From the cell containing the given text, extract its center point as [x, y] coordinate. 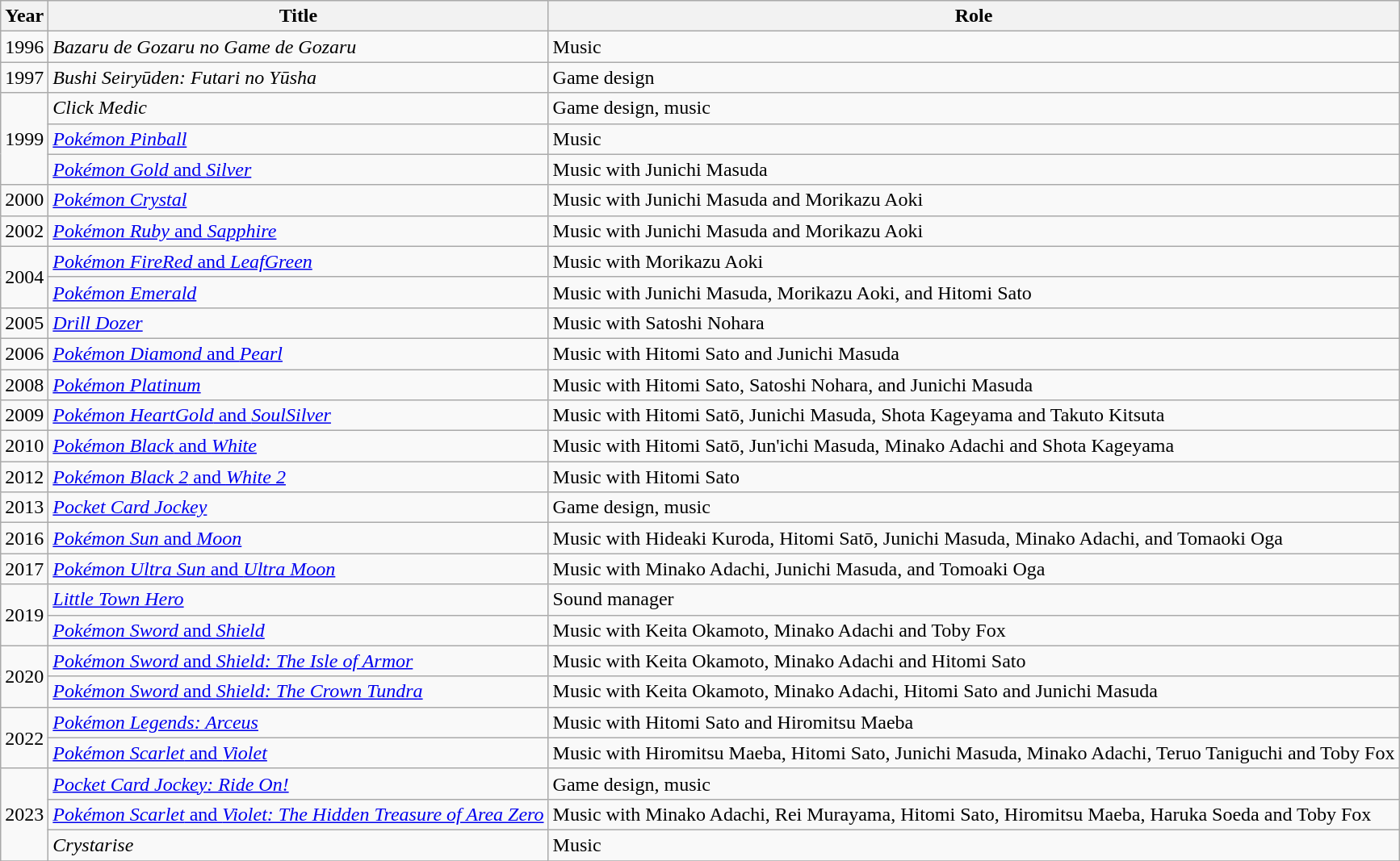
2019 [24, 615]
2008 [24, 385]
1999 [24, 139]
2012 [24, 477]
Pokémon Gold and Silver [299, 169]
Pokémon Black and White [299, 446]
Crystarise [299, 845]
Title [299, 16]
Bazaru de Gozaru no Game de Gozaru [299, 47]
Pokémon Diamond and Pearl [299, 353]
Pokémon Sword and Shield: The Crown Tundra [299, 692]
Pokémon Ultra Sun and Ultra Moon [299, 569]
Game design [974, 77]
Music with Satoshi Nohara [974, 323]
Pokémon Ruby and Sapphire [299, 231]
2017 [24, 569]
Pokémon Sun and Moon [299, 538]
2002 [24, 231]
1996 [24, 47]
2016 [24, 538]
Music with Hitomi Satō, Junichi Masuda, Shota Kageyama and Takuto Kitsuta [974, 416]
Music with Hitomi Satō, Jun'ichi Masuda, Minako Adachi and Shota Kageyama [974, 446]
Music with Keita Okamoto, Minako Adachi and Toby Fox [974, 630]
Pokémon Scarlet and Violet [299, 753]
2005 [24, 323]
2013 [24, 508]
2010 [24, 446]
Pokémon Emerald [299, 292]
Music with Minako Adachi, Rei Murayama, Hitomi Sato, Hiromitsu Maeba, Haruka Soeda and Toby Fox [974, 814]
Pokémon Legends: Arceus [299, 722]
Music with Keita Okamoto, Minako Adachi, Hitomi Sato and Junichi Masuda [974, 692]
Music with Keita Okamoto, Minako Adachi and Hitomi Sato [974, 661]
Music with Junichi Masuda, Morikazu Aoki, and Hitomi Sato [974, 292]
Pokémon HeartGold and SoulSilver [299, 416]
Pokémon Crystal [299, 200]
Pokémon FireRed and LeafGreen [299, 261]
2000 [24, 200]
Bushi Seiryūden: Futari no Yūsha [299, 77]
Year [24, 16]
Music with Junichi Masuda [974, 169]
2006 [24, 353]
Music with Minako Adachi, Junichi Masuda, and Tomoaki Oga [974, 569]
Pokémon Platinum [299, 385]
Music with Hiromitsu Maeba, Hitomi Sato, Junichi Masuda, Minako Adachi, Teruo Taniguchi and Toby Fox [974, 753]
Music with Morikazu Aoki [974, 261]
Music with Hitomi Sato, Satoshi Nohara, and Junichi Masuda [974, 385]
Sound manager [974, 600]
Music with Hideaki Kuroda, Hitomi Satō, Junichi Masuda, Minako Adachi, and Tomaoki Oga [974, 538]
Pokémon Pinball [299, 139]
1997 [24, 77]
Click Medic [299, 108]
Pokémon Scarlet and Violet: The Hidden Treasure of Area Zero [299, 814]
Music with Hitomi Sato and Hiromitsu Maeba [974, 722]
Pokémon Black 2 and White 2 [299, 477]
Role [974, 16]
Music with Hitomi Sato and Junichi Masuda [974, 353]
Pokémon Sword and Shield: The Isle of Armor [299, 661]
Music with Hitomi Sato [974, 477]
Pokémon Sword and Shield [299, 630]
Pocket Card Jockey: Ride On! [299, 784]
2009 [24, 416]
Pocket Card Jockey [299, 508]
2022 [24, 738]
2004 [24, 277]
2023 [24, 814]
Little Town Hero [299, 600]
2020 [24, 676]
Drill Dozer [299, 323]
